Provide the (X, Y) coordinate of the cell's center where the given text is located.  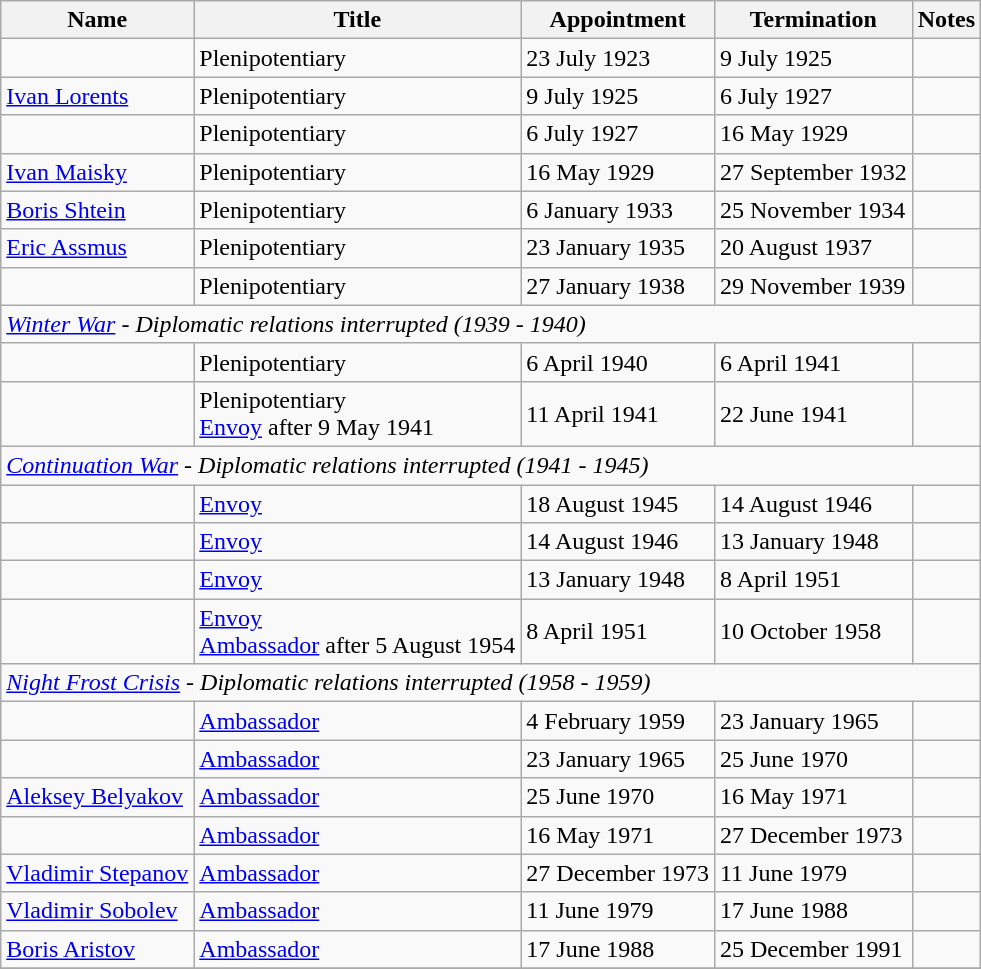
Title (358, 20)
23 July 1923 (618, 58)
Vladimir Sobolev (98, 911)
PlenipotentiaryEnvoy after 9 May 1941 (358, 414)
Boris Aristov (98, 949)
10 October 1958 (813, 632)
23 January 1935 (618, 248)
25 December 1991 (813, 949)
25 November 1934 (813, 210)
18 August 1945 (618, 503)
Ivan Maisky (98, 172)
Ivan Lorents (98, 96)
Notes (946, 20)
Boris Shtein (98, 210)
20 August 1937 (813, 248)
EnvoyAmbassador after 5 August 1954 (358, 632)
27 September 1932 (813, 172)
Aleksey Belyakov (98, 797)
27 January 1938 (618, 286)
Appointment (618, 20)
6 April 1941 (813, 362)
Vladimir Stepanov (98, 873)
Night Frost Crisis - Diplomatic relations interrupted (1958 - 1959) (491, 683)
Eric Assmus (98, 248)
6 January 1933 (618, 210)
Continuation War - Diplomatic relations interrupted (1941 - 1945) (491, 465)
22 June 1941 (813, 414)
29 November 1939 (813, 286)
Name (98, 20)
4 February 1959 (618, 721)
6 April 1940 (618, 362)
Winter War - Diplomatic relations interrupted (1939 - 1940) (491, 324)
Termination (813, 20)
11 April 1941 (618, 414)
